For the text-containing cell, return its midpoint in [X, Y] coordinate format. 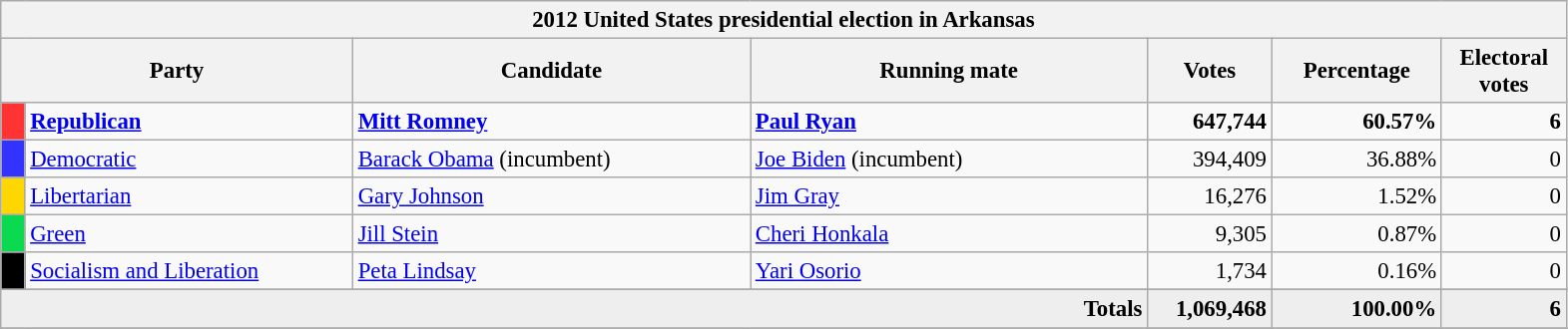
394,409 [1210, 160]
Totals [575, 309]
Cheri Honkala [949, 234]
Party [178, 72]
Mitt Romney [551, 122]
Votes [1210, 72]
Paul Ryan [949, 122]
Barack Obama (incumbent) [551, 160]
Gary Johnson [551, 196]
Socialism and Liberation [189, 272]
Peta Lindsay [551, 272]
Candidate [551, 72]
16,276 [1210, 196]
Yari Osorio [949, 272]
Percentage [1356, 72]
647,744 [1210, 122]
Running mate [949, 72]
2012 United States presidential election in Arkansas [784, 20]
60.57% [1356, 122]
9,305 [1210, 234]
Democratic [189, 160]
Green [189, 234]
100.00% [1356, 309]
0.16% [1356, 272]
Joe Biden (incumbent) [949, 160]
1,069,468 [1210, 309]
1,734 [1210, 272]
Jim Gray [949, 196]
Electoral votes [1503, 72]
Libertarian [189, 196]
0.87% [1356, 234]
Republican [189, 122]
36.88% [1356, 160]
1.52% [1356, 196]
Jill Stein [551, 234]
